For the text-containing cell, return its midpoint in (x, y) coordinate format. 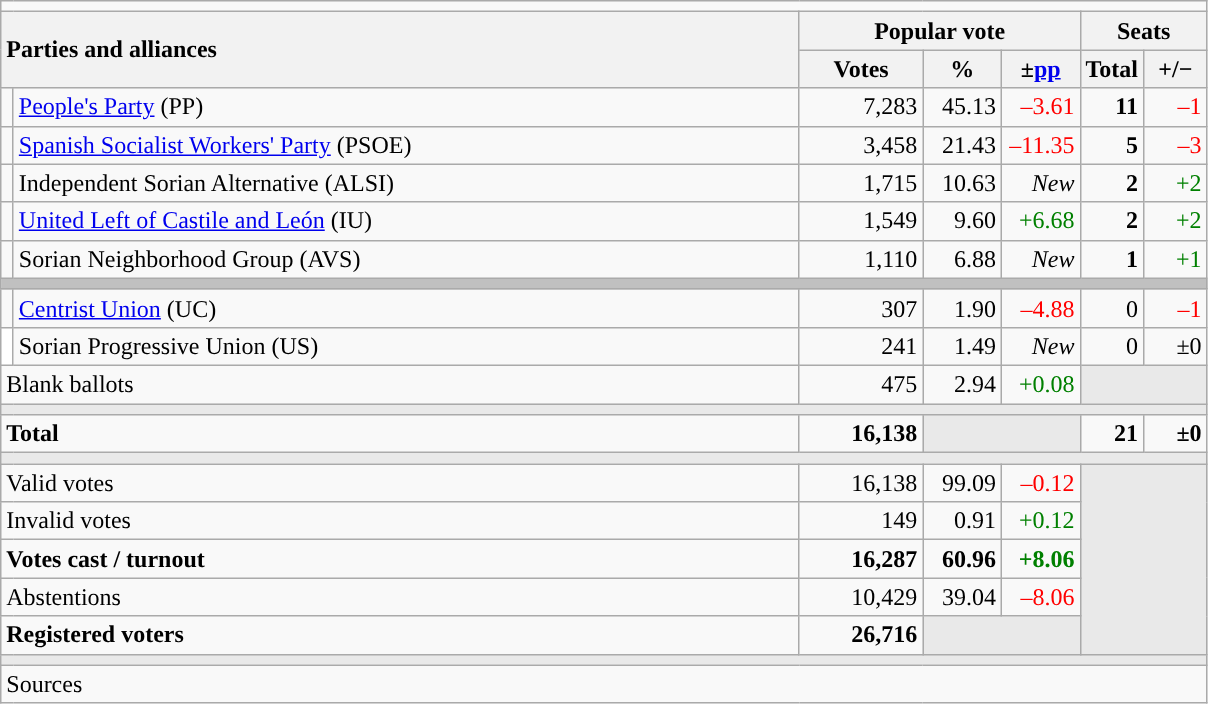
21 (1112, 434)
% (962, 69)
45.13 (962, 107)
–3.61 (1040, 107)
1 (1112, 259)
11 (1112, 107)
–8.06 (1040, 597)
0.91 (962, 521)
1,549 (861, 221)
475 (861, 384)
7,283 (861, 107)
307 (861, 308)
16,287 (861, 559)
9.60 (962, 221)
+6.68 (1040, 221)
Abstentions (400, 597)
1,110 (861, 259)
241 (861, 346)
99.09 (962, 483)
Independent Sorian Alternative (ALSI) (406, 183)
Sorian Progressive Union (US) (406, 346)
Seats (1144, 31)
60.96 (962, 559)
21.43 (962, 145)
2.94 (962, 384)
149 (861, 521)
1.90 (962, 308)
–11.35 (1040, 145)
1.49 (962, 346)
±pp (1040, 69)
1,715 (861, 183)
+0.12 (1040, 521)
–4.88 (1040, 308)
Parties and alliances (400, 50)
–3 (1176, 145)
Centrist Union (UC) (406, 308)
Valid votes (400, 483)
United Left of Castile and León (IU) (406, 221)
39.04 (962, 597)
Popular vote (940, 31)
10.63 (962, 183)
–0.12 (1040, 483)
10,429 (861, 597)
3,458 (861, 145)
Spanish Socialist Workers' Party (PSOE) (406, 145)
6.88 (962, 259)
+8.06 (1040, 559)
Invalid votes (400, 521)
Blank ballots (400, 384)
Sources (604, 684)
Votes (861, 69)
+0.08 (1040, 384)
+/− (1176, 69)
Sorian Neighborhood Group (AVS) (406, 259)
Registered voters (400, 635)
5 (1112, 145)
People's Party (PP) (406, 107)
+1 (1176, 259)
Votes cast / turnout (400, 559)
26,716 (861, 635)
